Pinpoint the cell where the given text exists, returning its (x, y) midpoint coordinate. 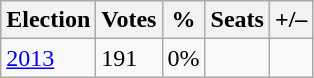
0% (184, 58)
+/– (290, 20)
191 (129, 58)
Votes (129, 20)
Election (48, 20)
2013 (48, 58)
% (184, 20)
Seats (237, 20)
